Provide the [x, y] coordinate of the cell's center where the given text is located.  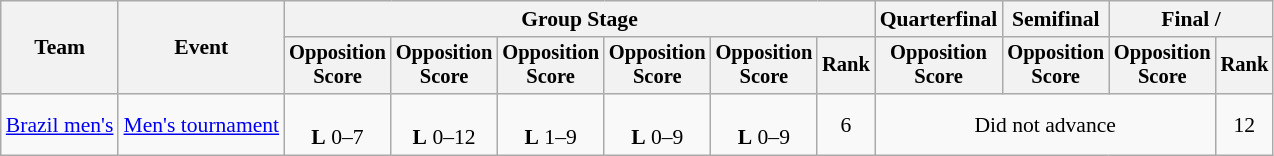
Did not advance [1046, 124]
Final / [1191, 19]
Brazil men's [60, 124]
L 1–9 [550, 124]
L 0–12 [444, 124]
Quarterfinal [939, 19]
Event [201, 48]
Group Stage [580, 19]
Semifinal [1056, 19]
12 [1245, 124]
L 0–7 [338, 124]
6 [846, 124]
Men's tournament [201, 124]
Team [60, 48]
